Provide the [x, y] coordinate of the cell's center where the given text is located.  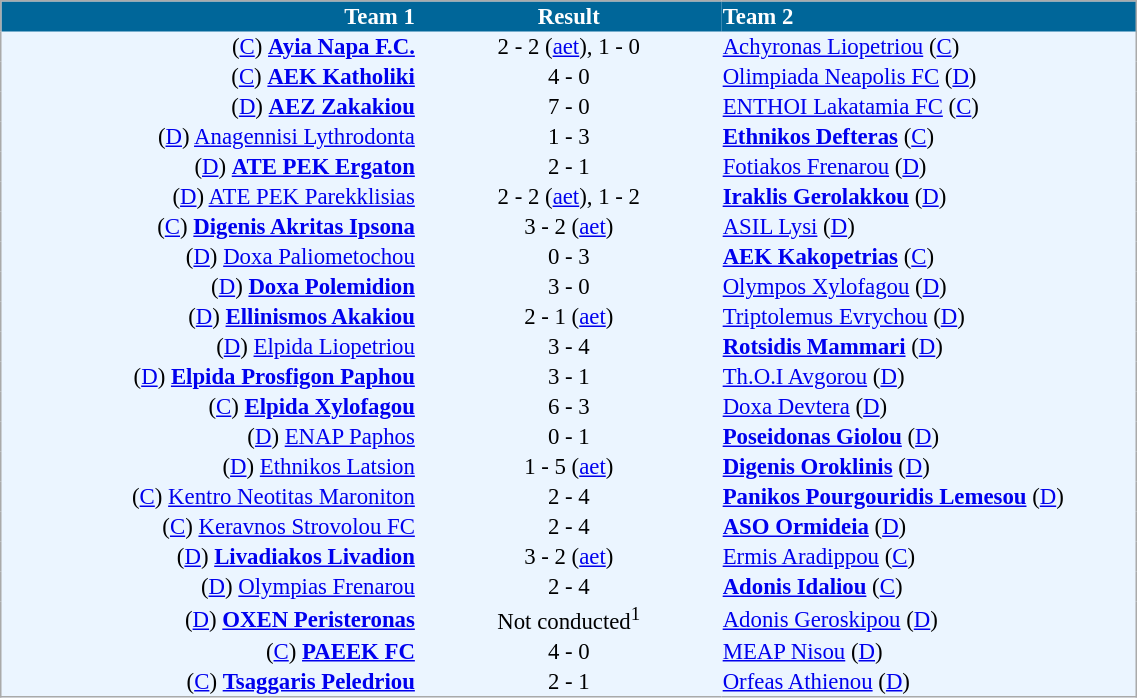
(C) AEK Katholiki [209, 77]
(D) ENAP Paphos [209, 437]
(D) Olympias Frenarou [209, 587]
Olympos Xylofagou (D) [929, 287]
(D) Anagennisi Lythrodonta [209, 137]
Digenis Oroklinis (D) [929, 467]
(C) PAEEK FC [209, 651]
(D) ATE PEK Ergaton [209, 167]
(D) Ellinismos Akakiou [209, 317]
2 - 2 (aet), 1 - 0 [568, 47]
Team 2 [929, 16]
Doxa Devtera (D) [929, 407]
Orfeas Athienou (D) [929, 681]
2 - 2 (aet), 1 - 2 [568, 197]
2 - 1 (aet) [568, 317]
Olimpiada Neapolis FC (D) [929, 77]
ASIL Lysi (D) [929, 227]
(D) Ethnikos Latsion [209, 467]
Adonis Geroskipou (D) [929, 620]
(D) Doxa Polemidion [209, 287]
Achyronas Liopetriou (C) [929, 47]
AEK Kakopetrias (C) [929, 257]
3 - 4 [568, 347]
(C) Digenis Akritas Ipsona [209, 227]
0 - 3 [568, 257]
Ethnikos Defteras (C) [929, 137]
Panikos Pourgouridis Lemesou (D) [929, 497]
1 - 3 [568, 137]
0 - 1 [568, 437]
Triptolemus Evrychou (D) [929, 317]
Not conducted1 [568, 620]
(D) Livadiakos Livadion [209, 557]
Poseidonas Giolou (D) [929, 437]
Iraklis Gerolakkou (D) [929, 197]
Rotsidis Mammari (D) [929, 347]
(D) Doxa Paliometochou [209, 257]
ENTHOI Lakatamia FC (C) [929, 107]
MEAP Nisou (D) [929, 651]
7 - 0 [568, 107]
ASO Ormideia (D) [929, 527]
(C) Kentro Neotitas Maroniton [209, 497]
Fotiakos Frenarou (D) [929, 167]
Team 1 [209, 16]
6 - 3 [568, 407]
Th.O.I Avgorou (D) [929, 377]
3 - 1 [568, 377]
(C) Keravnos Strovolou FC [209, 527]
(D) Elpida Prosfigon Paphou [209, 377]
Adonis Idaliou (C) [929, 587]
(C) Tsaggaris Peledriou [209, 681]
(D) AEZ Zakakiou [209, 107]
(C) Elpida Xylofagou [209, 407]
3 - 0 [568, 287]
(D) ATE PEK Parekklisias [209, 197]
1 - 5 (aet) [568, 467]
Ermis Aradippou (C) [929, 557]
(C) Ayia Napa F.C. [209, 47]
(D) OXEN Peristeronas [209, 620]
(D) Elpida Liopetriou [209, 347]
Result [568, 16]
